Find where the given text appears and provide that cell's center as [x, y] coordinate. 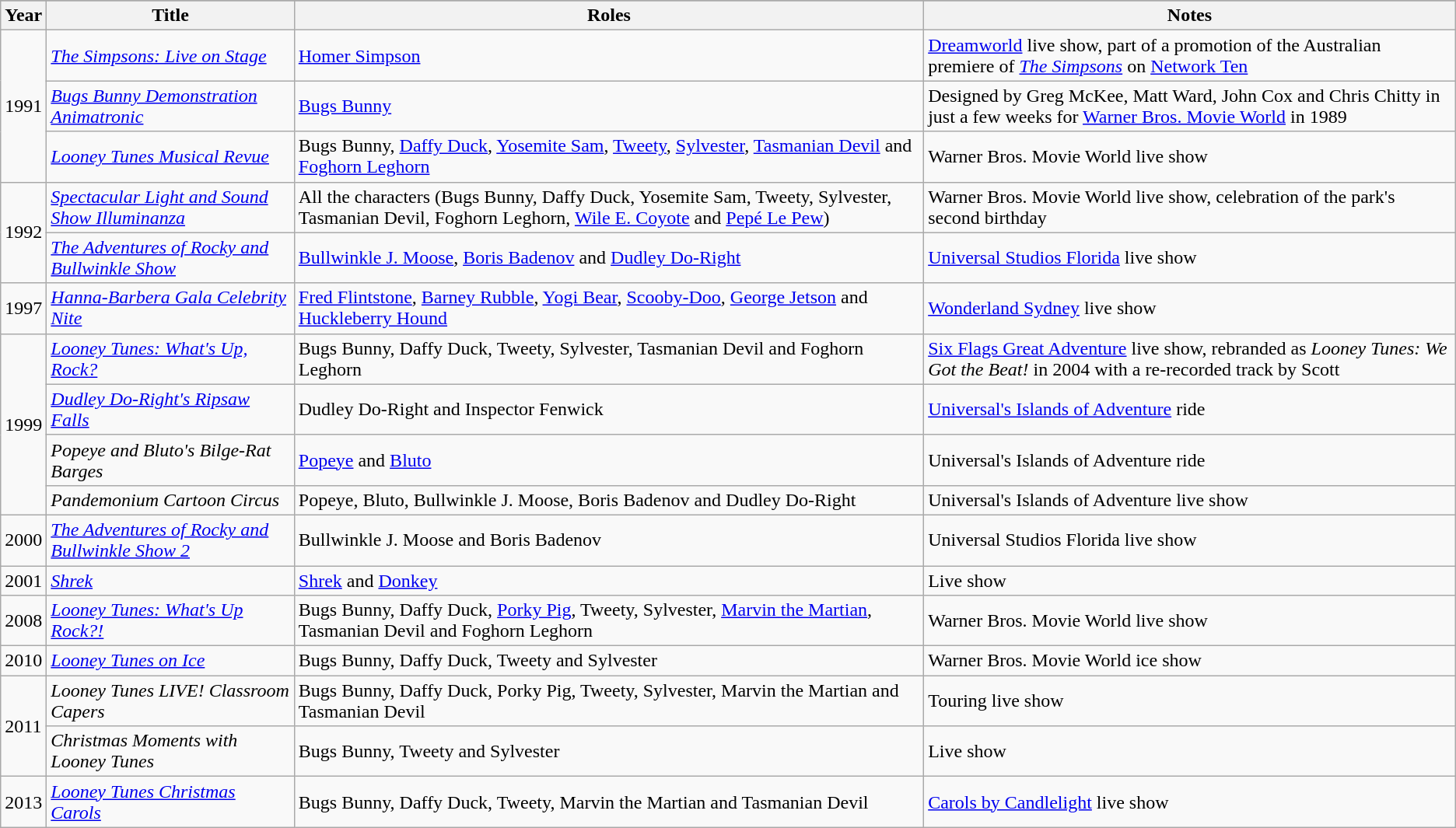
Shrek [170, 581]
Bugs Bunny Demonstration Animatronic [170, 106]
Bugs Bunny, Daffy Duck, Porky Pig, Tweety, Sylvester, Marvin the Martian, Tasmanian Devil and Foghorn Leghorn [608, 620]
The Adventures of Rocky and Bullwinkle Show 2 [170, 540]
Looney Tunes: What's Up, Rock? [170, 359]
2001 [23, 581]
2010 [23, 661]
Bullwinkle J. Moose, Boris Badenov and Dudley Do-Right [608, 258]
Looney Tunes Christmas Carols [170, 802]
The Adventures of Rocky and Bullwinkle Show [170, 258]
Hanna-Barbera Gala Celebrity Nite [170, 308]
Bugs Bunny, Daffy Duck, Tweety, Marvin the Martian and Tasmanian Devil [608, 802]
Bugs Bunny, Daffy Duck, Tweety and Sylvester [608, 661]
Designed by Greg McKee, Matt Ward, John Cox and Chris Chitty in just a few weeks for Warner Bros. Movie World in 1989 [1190, 106]
Christmas Moments with Looney Tunes [170, 751]
Bugs Bunny [608, 106]
Popeye, Bluto, Bullwinkle J. Moose, Boris Badenov and Dudley Do-Right [608, 500]
Pandemonium Cartoon Circus [170, 500]
Bugs Bunny, Daffy Duck, Porky Pig, Tweety, Sylvester, Marvin the Martian and Tasmanian Devil [608, 701]
Looney Tunes LIVE! Classroom Capers [170, 701]
1997 [23, 308]
Popeye and Bluto's Bilge-Rat Barges [170, 460]
2008 [23, 620]
Looney Tunes: What's Up Rock?! [170, 620]
Warner Bros. Movie World ice show [1190, 661]
Looney Tunes Musical Revue [170, 157]
Carols by Candlelight live show [1190, 802]
Wonderland Sydney live show [1190, 308]
1992 [23, 232]
2000 [23, 540]
Bugs Bunny, Daffy Duck, Yosemite Sam, Tweety, Sylvester, Tasmanian Devil and Foghorn Leghorn [608, 157]
Year [23, 16]
Touring live show [1190, 701]
Bullwinkle J. Moose and Boris Badenov [608, 540]
Popeye and Bluto [608, 460]
1991 [23, 106]
1999 [23, 424]
Dudley Do-Right and Inspector Fenwick [608, 409]
Dudley Do-Right's Ripsaw Falls [170, 409]
Dreamworld live show, part of a promotion of the Australian premiere of The Simpsons on Network Ten [1190, 56]
Fred Flintstone, Barney Rubble, Yogi Bear, Scooby-Doo, George Jetson and Huckleberry Hound [608, 308]
Title [170, 16]
Spectacular Light and Sound Show Illuminanza [170, 207]
Roles [608, 16]
2011 [23, 726]
Looney Tunes on Ice [170, 661]
Universal's Islands of Adventure live show [1190, 500]
All the characters (Bugs Bunny, Daffy Duck, Yosemite Sam, Tweety, Sylvester, Tasmanian Devil, Foghorn Leghorn, Wile E. Coyote and Pepé Le Pew) [608, 207]
Bugs Bunny, Tweety and Sylvester [608, 751]
Shrek and Donkey [608, 581]
Notes [1190, 16]
Six Flags Great Adventure live show, rebranded as Looney Tunes: We Got the Beat! in 2004 with a re-recorded track by Scott [1190, 359]
Warner Bros. Movie World live show, celebration of the park's second birthday [1190, 207]
Bugs Bunny, Daffy Duck, Tweety, Sylvester, Tasmanian Devil and Foghorn Leghorn [608, 359]
2013 [23, 802]
Homer Simpson [608, 56]
The Simpsons: Live on Stage [170, 56]
